For the text-containing cell, return its midpoint in [x, y] coordinate format. 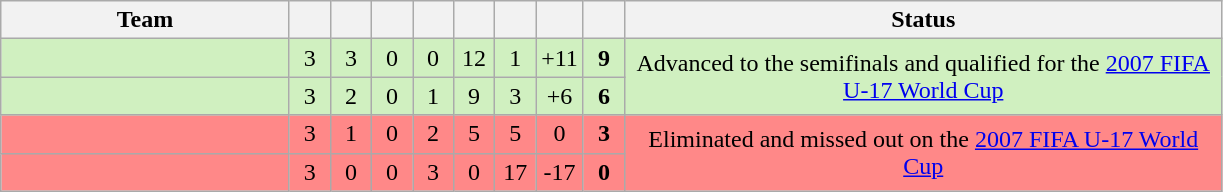
Team [146, 20]
+6 [560, 96]
12 [474, 58]
Advanced to the semifinals and qualified for the 2007 FIFA U-17 World Cup [923, 77]
Status [923, 20]
-17 [560, 172]
Eliminated and missed out on the 2007 FIFA U-17 World Cup [923, 153]
6 [604, 96]
+11 [560, 58]
17 [516, 172]
